Capture the cell that displays the provided text and extract its (X, Y) central coordinate. 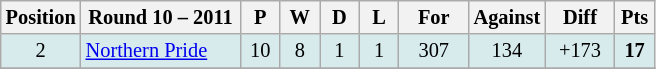
Position (41, 17)
Against (508, 17)
D (340, 17)
307 (434, 51)
8 (300, 51)
Pts (635, 17)
For (434, 17)
2 (41, 51)
Round 10 – 2011 (161, 17)
10 (260, 51)
P (260, 17)
17 (635, 51)
134 (508, 51)
Diff (580, 17)
Northern Pride (161, 51)
W (300, 17)
+173 (580, 51)
L (379, 17)
